Provide the (x, y) coordinate of the cell's center where the given text is located.  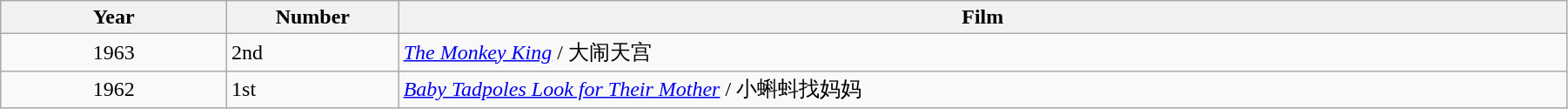
Year (114, 17)
2nd (313, 52)
1962 (114, 89)
The Monkey King / 大闹天宫 (982, 52)
Film (982, 17)
1st (313, 89)
1963 (114, 52)
Baby Tadpoles Look for Their Mother / 小蝌蚪找妈妈 (982, 89)
Number (313, 17)
